Find where the given text appears and provide that cell's center as [x, y] coordinate. 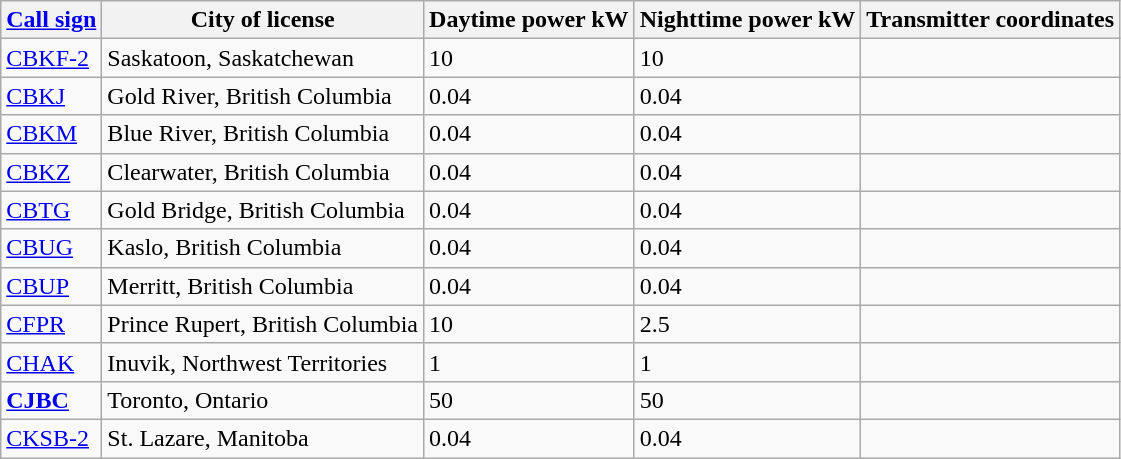
Inuvik, Northwest Territories [263, 362]
City of license [263, 20]
Daytime power kW [530, 20]
Transmitter coordinates [990, 20]
CBTG [52, 210]
Toronto, Ontario [263, 400]
CBUP [52, 286]
Kaslo, British Columbia [263, 248]
Gold Bridge, British Columbia [263, 210]
Merritt, British Columbia [263, 286]
CFPR [52, 324]
CKSB-2 [52, 438]
Call sign [52, 20]
CBKJ [52, 96]
Nighttime power kW [748, 20]
CHAK [52, 362]
CBKZ [52, 172]
Prince Rupert, British Columbia [263, 324]
Saskatoon, Saskatchewan [263, 58]
Gold River, British Columbia [263, 96]
CBUG [52, 248]
CBKM [52, 134]
St. Lazare, Manitoba [263, 438]
CBKF-2 [52, 58]
Blue River, British Columbia [263, 134]
Clearwater, British Columbia [263, 172]
CJBC [52, 400]
2.5 [748, 324]
